For the text-containing cell, return its midpoint in (X, Y) coordinate format. 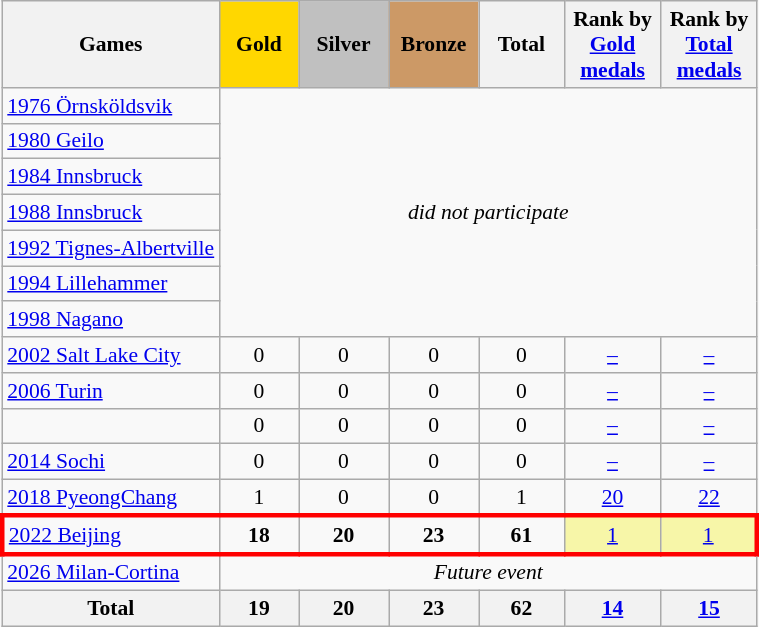
61 (522, 534)
19 (258, 609)
2006 Turin (110, 391)
18 (258, 534)
1980 Geilo (110, 141)
Bronze (434, 44)
14 (612, 609)
1994 Lillehammer (110, 284)
62 (522, 609)
Future event (488, 572)
22 (710, 498)
Games (110, 44)
1984 Innsbruck (110, 177)
1988 Innsbruck (110, 213)
15 (710, 609)
Rank by Total medals (710, 44)
2026 Milan-Cortina (110, 572)
1992 Tignes-Albertville (110, 248)
Rank by Gold medals (612, 44)
2022 Beijing (110, 534)
2018 PyeongChang (110, 498)
Gold (258, 44)
2014 Sochi (110, 462)
1976 Örnsköldsvik (110, 106)
did not participate (488, 212)
Silver (343, 44)
1998 Nagano (110, 320)
2002 Salt Lake City (110, 355)
